Provide the [x, y] coordinate of the cell's center where the given text is located.  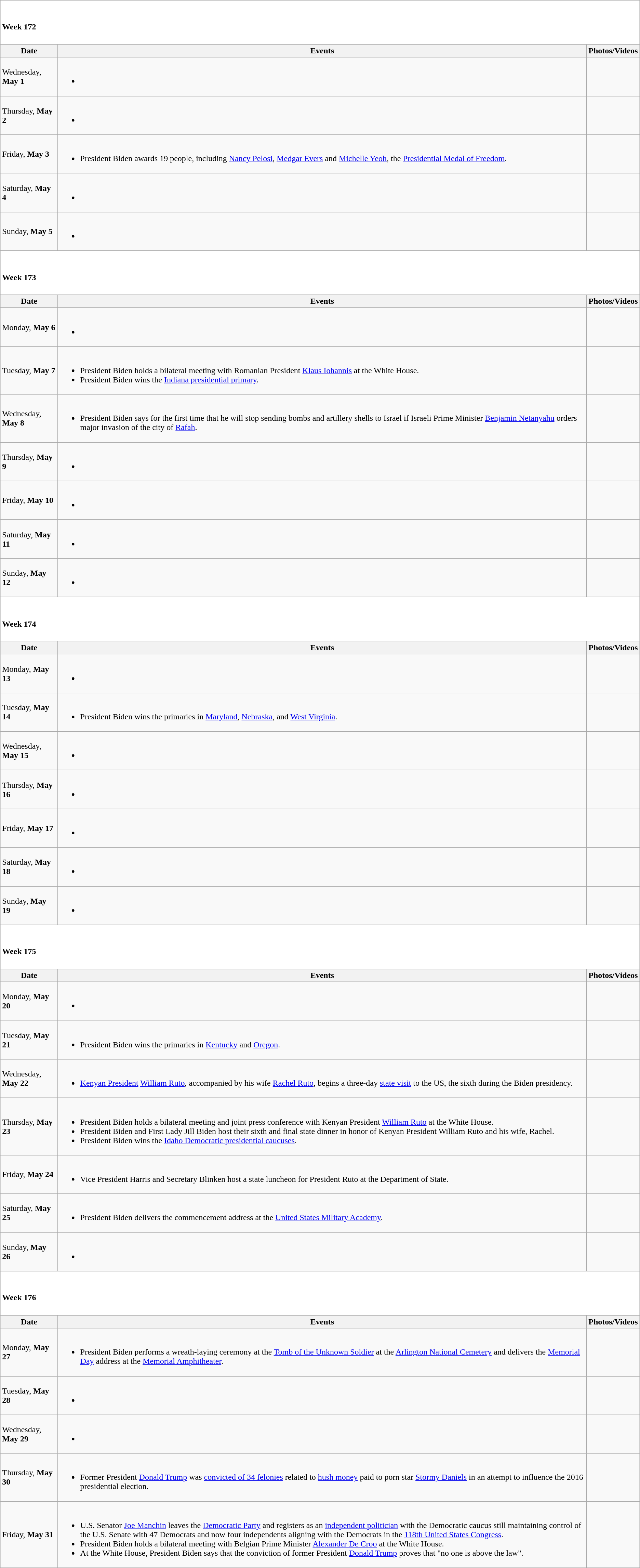
Saturday, May 4 [29, 193]
Thursday, May 16 [29, 789]
Wednesday, May 22 [29, 1079]
Monday, May 6 [29, 327]
Kenyan President William Ruto, accompanied by his wife Rachel Ruto, begins a three-day state visit to the US, the sixth during the Biden presidency. [322, 1079]
Friday, May 10 [29, 500]
Saturday, May 18 [29, 867]
President Biden awards 19 people, including Nancy Pelosi, Medgar Evers and Michelle Yeoh, the Presidential Medal of Freedom. [322, 154]
Saturday, May 11 [29, 539]
Thursday, May 23 [29, 1127]
Friday, May 24 [29, 1175]
Wednesday, May 29 [29, 1434]
Friday, May 17 [29, 828]
Tuesday, May 7 [29, 370]
Week 175 [320, 947]
Week 174 [320, 619]
Sunday, May 26 [29, 1252]
Monday, May 27 [29, 1352]
Tuesday, May 28 [29, 1396]
Tuesday, May 21 [29, 1040]
Thursday, May 9 [29, 462]
Sunday, May 19 [29, 906]
Wednesday, May 15 [29, 750]
Monday, May 13 [29, 673]
Sunday, May 5 [29, 231]
Wednesday, May 1 [29, 77]
Thursday, May 2 [29, 116]
Vice President Harris and Secretary Blinken host a state luncheon for President Ruto at the Department of State. [322, 1175]
President Biden delivers the commencement address at the United States Military Academy. [322, 1213]
President Biden wins the primaries in Kentucky and Oregon. [322, 1040]
President Biden wins the primaries in Maryland, Nebraska, and West Virginia. [322, 712]
Friday, May 31 [29, 1534]
Wednesday, May 8 [29, 418]
Friday, May 3 [29, 154]
Thursday, May 30 [29, 1477]
Monday, May 20 [29, 1002]
Sunday, May 12 [29, 577]
Week 173 [320, 273]
Saturday, May 25 [29, 1213]
Week 176 [320, 1293]
Tuesday, May 14 [29, 712]
Week 172 [320, 23]
